Detect which cell encompasses the target text, then output its (X, Y) center coordinate. 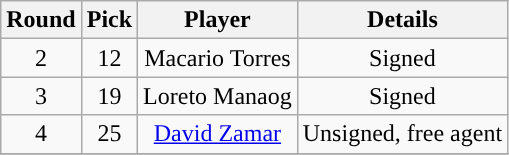
2 (41, 58)
Pick (109, 20)
David Zamar (218, 134)
Macario Torres (218, 58)
4 (41, 134)
Round (41, 20)
Loreto Manaog (218, 96)
3 (41, 96)
25 (109, 134)
19 (109, 96)
Details (402, 20)
Unsigned, free agent (402, 134)
12 (109, 58)
Player (218, 20)
